Capture the cell that displays the provided text and extract its [x, y] central coordinate. 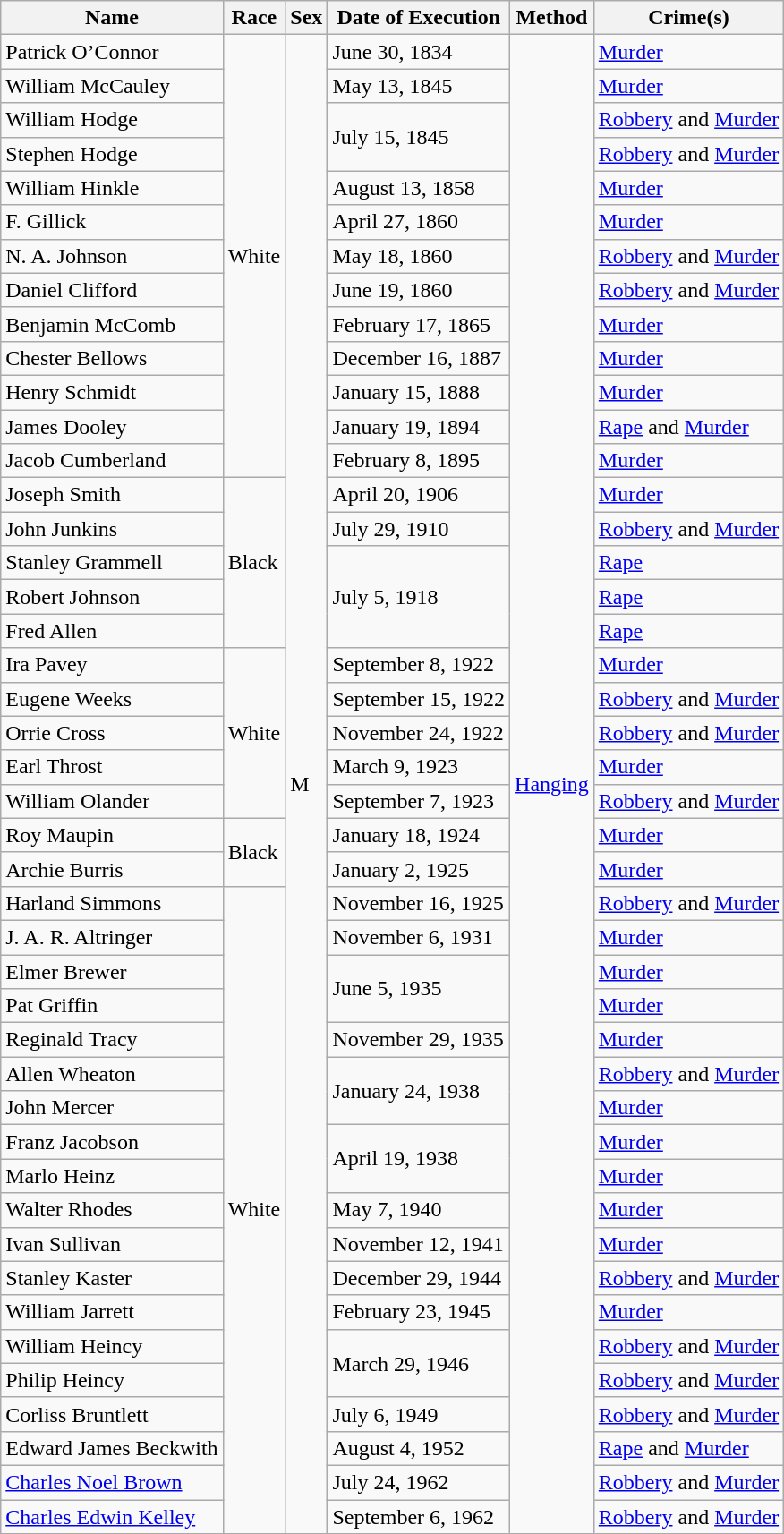
Philip Heincy [112, 1380]
Pat Griffin [112, 1006]
Date of Execution [419, 18]
April 20, 1906 [419, 495]
September 6, 1962 [419, 1517]
James Dooley [112, 427]
Benjamin McComb [112, 324]
February 23, 1945 [419, 1312]
November 16, 1925 [419, 903]
December 29, 1944 [419, 1278]
John Junkins [112, 529]
January 19, 1894 [419, 427]
January 15, 1888 [419, 392]
Harland Simmons [112, 903]
Robert Johnson [112, 597]
Ira Pavey [112, 665]
Reginald Tracy [112, 1040]
Patrick O’Connor [112, 52]
Roy Maupin [112, 835]
Crime(s) [688, 18]
Orrie Cross [112, 733]
August 13, 1858 [419, 188]
July 24, 1962 [419, 1482]
John Mercer [112, 1108]
William Hodge [112, 120]
Hanging [552, 784]
July 29, 1910 [419, 529]
August 4, 1952 [419, 1448]
Corliss Bruntlett [112, 1414]
February 17, 1865 [419, 324]
May 7, 1940 [419, 1210]
June 30, 1834 [419, 52]
May 13, 1845 [419, 86]
William Hinkle [112, 188]
William Olander [112, 801]
November 29, 1935 [419, 1040]
J. A. R. Altringer [112, 937]
Charles Noel Brown [112, 1482]
F. Gillick [112, 222]
March 9, 1923 [419, 767]
Jacob Cumberland [112, 461]
April 19, 1938 [419, 1159]
Daniel Clifford [112, 290]
William Jarrett [112, 1312]
June 19, 1860 [419, 290]
Earl Throst [112, 767]
Walter Rhodes [112, 1210]
July 15, 1845 [419, 137]
Joseph Smith [112, 495]
Ivan Sullivan [112, 1244]
Stephen Hodge [112, 154]
Charles Edwin Kelley [112, 1517]
January 2, 1925 [419, 869]
April 27, 1860 [419, 222]
N. A. Johnson [112, 256]
Marlo Heinz [112, 1176]
Edward James Beckwith [112, 1448]
September 15, 1922 [419, 699]
July 6, 1949 [419, 1414]
Method [552, 18]
June 5, 1935 [419, 988]
Stanley Kaster [112, 1278]
September 8, 1922 [419, 665]
November 24, 1922 [419, 733]
Fred Allen [112, 631]
February 8, 1895 [419, 461]
William Heincy [112, 1346]
May 18, 1860 [419, 256]
November 6, 1931 [419, 937]
Allen Wheaton [112, 1074]
Race [254, 18]
Franz Jacobson [112, 1142]
Archie Burris [112, 869]
December 16, 1887 [419, 358]
Stanley Grammell [112, 563]
William McCauley [112, 86]
M [306, 784]
Eugene Weeks [112, 699]
January 24, 1938 [419, 1091]
November 12, 1941 [419, 1244]
Henry Schmidt [112, 392]
March 29, 1946 [419, 1363]
September 7, 1923 [419, 801]
July 5, 1918 [419, 597]
Name [112, 18]
Elmer Brewer [112, 971]
Chester Bellows [112, 358]
Sex [306, 18]
January 18, 1924 [419, 835]
